Output the (x, y) coordinate of the center of the cell containing the given text.  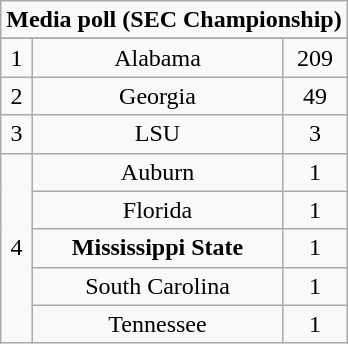
4 (17, 248)
Media poll (SEC Championship) (174, 20)
Auburn (157, 172)
LSU (157, 134)
Mississippi State (157, 248)
South Carolina (157, 286)
209 (316, 58)
Georgia (157, 96)
2 (17, 96)
Tennessee (157, 324)
49 (316, 96)
Alabama (157, 58)
Florida (157, 210)
